Find where the given text appears and provide that cell's center as (X, Y) coordinate. 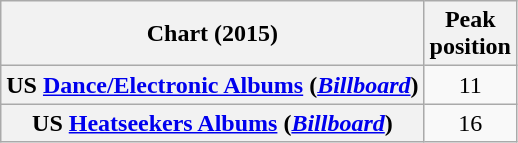
US Dance/Electronic Albums (Billboard) (212, 85)
Peakposition (470, 34)
Chart (2015) (212, 34)
US Heatseekers Albums (Billboard) (212, 123)
11 (470, 85)
16 (470, 123)
